Search for the cell housing the specified text and yield its [x, y] center coordinate. 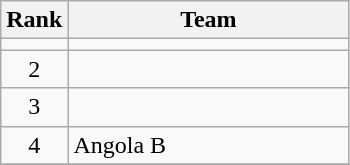
Angola B [208, 145]
2 [34, 69]
Rank [34, 20]
Team [208, 20]
3 [34, 107]
4 [34, 145]
